Return [X, Y] of the center of cell containing provided text 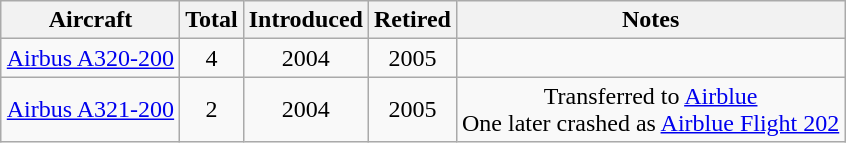
Introduced [306, 20]
Notes [650, 20]
Retired [413, 20]
2 [212, 110]
Total [212, 20]
Transferred to Airblue One later crashed as Airblue Flight 202 [650, 110]
Airbus A320-200 [90, 58]
Aircraft [90, 20]
4 [212, 58]
Airbus A321-200 [90, 110]
